Determine the (x, y) coordinate at the center of the cell enclosing the given text.  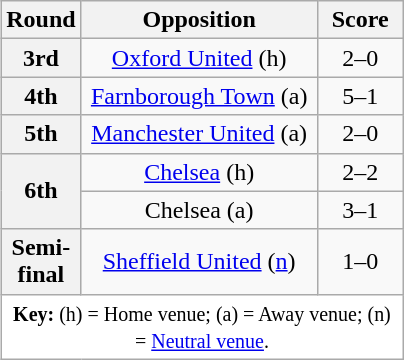
3rd (41, 58)
5th (41, 134)
3–1 (360, 210)
Manchester United (a) (199, 134)
5–1 (360, 96)
2–2 (360, 172)
Sheffield United (n) (199, 262)
Chelsea (h) (199, 172)
Opposition (199, 20)
Key: (h) = Home venue; (a) = Away venue; (n) = Neutral venue. (202, 326)
Score (360, 20)
Farnborough Town (a) (199, 96)
Oxford United (h) (199, 58)
Chelsea (a) (199, 210)
1–0 (360, 262)
Round (41, 20)
6th (41, 191)
Semi-final (41, 262)
4th (41, 96)
